Return [X, Y] of the center of cell containing provided text 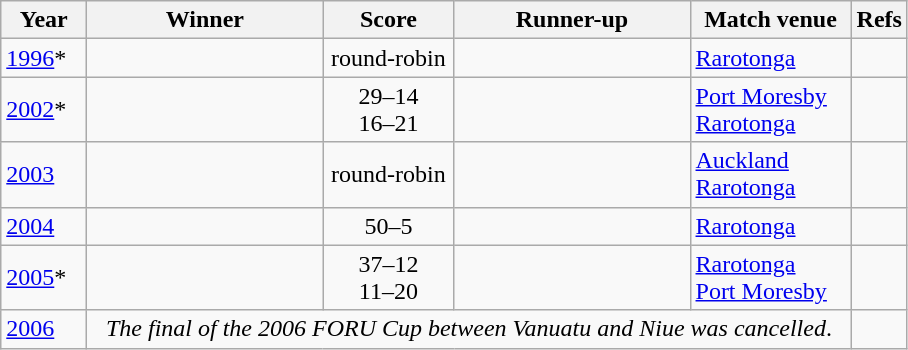
1996* [44, 58]
2004 [44, 226]
Refs [879, 20]
2002* [44, 110]
Runner-up [572, 20]
Score [388, 20]
RarotongaPort Moresby [770, 278]
2003 [44, 174]
2006 [44, 329]
37–1211–20 [388, 278]
The final of the 2006 FORU Cup between Vanuatu and Niue was cancelled. [469, 329]
Year [44, 20]
Port MoresbyRarotonga [770, 110]
2005* [44, 278]
29–1416–21 [388, 110]
AucklandRarotonga [770, 174]
Winner [205, 20]
Match venue [770, 20]
50–5 [388, 226]
